Find where the given text appears and provide that cell's center as [x, y] coordinate. 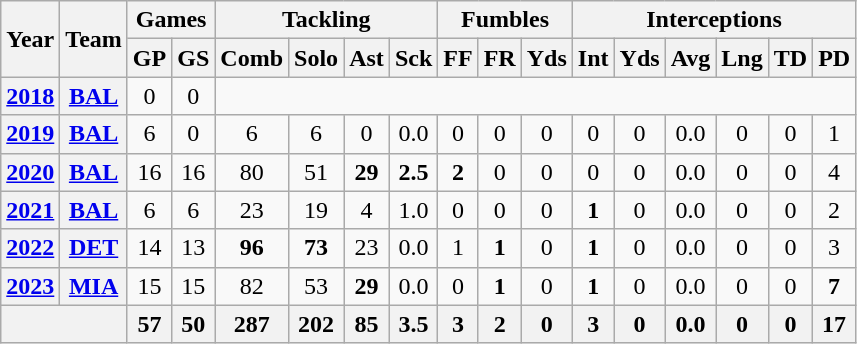
19 [316, 210]
7 [834, 286]
Tackling [326, 20]
Team [94, 39]
Solo [316, 58]
Comb [252, 58]
2021 [30, 210]
TD [790, 58]
Lng [742, 58]
GS [194, 58]
FR [500, 58]
Avg [690, 58]
3.5 [413, 324]
85 [367, 324]
2019 [30, 134]
FF [458, 58]
202 [316, 324]
17 [834, 324]
Int [593, 58]
96 [252, 248]
DET [94, 248]
2023 [30, 286]
Fumbles [506, 20]
14 [149, 248]
GP [149, 58]
Games [170, 20]
287 [252, 324]
PD [834, 58]
Sck [413, 58]
51 [316, 172]
53 [316, 286]
2018 [30, 96]
82 [252, 286]
1.0 [413, 210]
57 [149, 324]
MIA [94, 286]
50 [194, 324]
73 [316, 248]
2.5 [413, 172]
80 [252, 172]
Interceptions [714, 20]
2020 [30, 172]
13 [194, 248]
Ast [367, 58]
2022 [30, 248]
Year [30, 39]
